Provide the (x, y) coordinate of the cell's center where the given text is located.  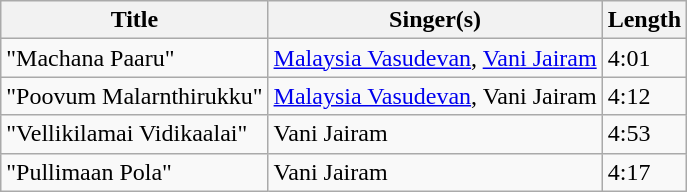
Singer(s) (435, 20)
4:12 (644, 96)
"Pullimaan Pola" (134, 172)
"Poovum Malarnthirukku" (134, 96)
Length (644, 20)
4:01 (644, 58)
4:53 (644, 134)
"Machana Paaru" (134, 58)
"Vellikilamai Vidikaalai" (134, 134)
Title (134, 20)
4:17 (644, 172)
